Scan for the cell matching the given text and deliver its [x, y] coordinate at center. 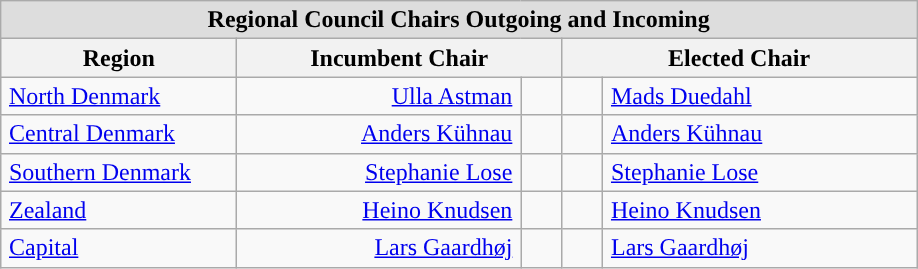
Central Denmark [119, 134]
Elected Chair [740, 58]
Zealand [119, 210]
Capital [119, 248]
Region [119, 58]
Incumbent Chair [400, 58]
Regional Council Chairs Outgoing and Incoming [459, 20]
Southern Denmark [119, 172]
Ulla Astman [379, 96]
North Denmark [119, 96]
Mads Duedahl [760, 96]
